Locate the cell with the specified text and output its [x, y] center coordinate. 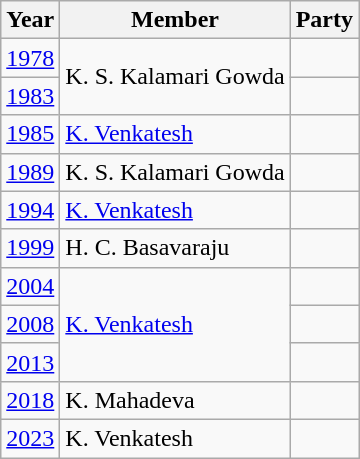
K. Mahadeva [175, 400]
1989 [30, 172]
1985 [30, 134]
Party [324, 20]
2004 [30, 286]
2023 [30, 438]
H. C. Basavaraju [175, 248]
1983 [30, 96]
2013 [30, 362]
Member [175, 20]
1994 [30, 210]
Year [30, 20]
1999 [30, 248]
2008 [30, 324]
2018 [30, 400]
1978 [30, 58]
